Pinpoint the cell where the given text exists, returning its (x, y) midpoint coordinate. 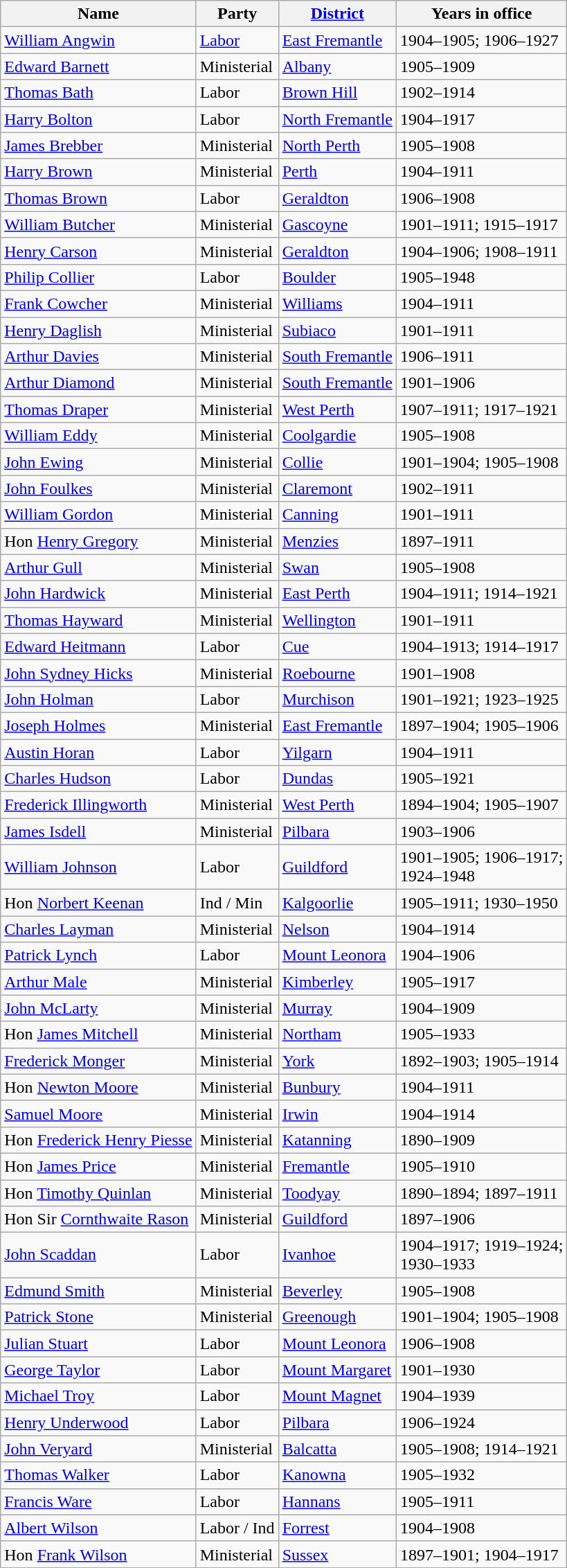
Ivanhoe (337, 1256)
Philip Collier (98, 277)
Kimberley (337, 982)
1904–1908 (482, 1528)
1897–1904; 1905–1906 (482, 725)
Yilgarn (337, 752)
Hon Newton Moore (98, 1087)
1904–1917 (482, 119)
Forrest (337, 1528)
1890–1894; 1897–1911 (482, 1192)
Frederick Monger (98, 1061)
Bunbury (337, 1087)
1905–1910 (482, 1166)
Hon James Price (98, 1166)
Hon Henry Gregory (98, 541)
William Angwin (98, 40)
Patrick Lynch (98, 955)
Nelson (337, 929)
North Perth (337, 146)
John Foulkes (98, 488)
1902–1911 (482, 488)
Michael Troy (98, 1396)
Hannans (337, 1501)
Thomas Hayward (98, 620)
Murray (337, 1008)
Henry Carson (98, 251)
Northam (337, 1034)
Kanowna (337, 1475)
Dundas (337, 779)
Hon James Mitchell (98, 1034)
1890–1909 (482, 1140)
1904–1906; 1908–1911 (482, 251)
Julian Stuart (98, 1344)
Boulder (337, 277)
John Sydney Hicks (98, 673)
John Holman (98, 699)
North Fremantle (337, 119)
Joseph Holmes (98, 725)
Edward Barnett (98, 67)
1894–1904; 1905–1907 (482, 805)
Austin Horan (98, 752)
William Johnson (98, 867)
1901–1911; 1915–1917 (482, 224)
1904–1911; 1914–1921 (482, 594)
Irwin (337, 1113)
Frank Cowcher (98, 303)
Brown Hill (337, 93)
George Taylor (98, 1370)
William Butcher (98, 224)
1897–1901; 1904–1917 (482, 1554)
Arthur Gull (98, 567)
Subiaco (337, 331)
Collie (337, 462)
Albert Wilson (98, 1528)
1904–1906 (482, 955)
Francis Ware (98, 1501)
Coolgardie (337, 436)
John Veryard (98, 1449)
James Isdell (98, 831)
Murchison (337, 699)
Harry Brown (98, 172)
Thomas Brown (98, 198)
John Ewing (98, 462)
1904–1939 (482, 1396)
1901–1906 (482, 383)
1904–1913; 1914–1917 (482, 646)
1905–1948 (482, 277)
Williams (337, 303)
Mount Margaret (337, 1370)
1897–1911 (482, 541)
Hon Frederick Henry Piesse (98, 1140)
William Eddy (98, 436)
Charles Hudson (98, 779)
Henry Daglish (98, 331)
1906–1924 (482, 1422)
1902–1914 (482, 93)
John McLarty (98, 1008)
Cue (337, 646)
East Perth (337, 594)
Years in office (482, 14)
1901–1930 (482, 1370)
Toodyay (337, 1192)
1892–1903; 1905–1914 (482, 1061)
Kalgoorlie (337, 903)
James Brebber (98, 146)
1904–1909 (482, 1008)
Swan (337, 567)
Arthur Diamond (98, 383)
Frederick Illingworth (98, 805)
Thomas Bath (98, 93)
Thomas Draper (98, 409)
Name (98, 14)
Thomas Walker (98, 1475)
1901–1908 (482, 673)
John Scaddan (98, 1256)
York (337, 1061)
Greenough (337, 1317)
Menzies (337, 541)
1901–1905; 1906–1917;1924–1948 (482, 867)
Charles Layman (98, 929)
1906–1911 (482, 357)
1897–1906 (482, 1219)
Party (237, 14)
Perth (337, 172)
John Hardwick (98, 594)
William Gordon (98, 515)
Henry Underwood (98, 1422)
Mount Magnet (337, 1396)
Hon Timothy Quinlan (98, 1192)
Hon Sir Cornthwaite Rason (98, 1219)
Ind / Min (237, 903)
Canning (337, 515)
Hon Frank Wilson (98, 1554)
1901–1921; 1923–1925 (482, 699)
1905–1932 (482, 1475)
Fremantle (337, 1166)
1905–1911 (482, 1501)
1904–1905; 1906–1927 (482, 40)
1904–1917; 1919–1924;1930–1933 (482, 1256)
1905–1909 (482, 67)
1905–1917 (482, 982)
Arthur Male (98, 982)
Gascoyne (337, 224)
District (337, 14)
Samuel Moore (98, 1113)
Claremont (337, 488)
Hon Norbert Keenan (98, 903)
Sussex (337, 1554)
Wellington (337, 620)
Labor / Ind (237, 1528)
Roebourne (337, 673)
1905–1921 (482, 779)
Katanning (337, 1140)
1903–1906 (482, 831)
Patrick Stone (98, 1317)
Harry Bolton (98, 119)
Balcatta (337, 1449)
1905–1911; 1930–1950 (482, 903)
1905–1908; 1914–1921 (482, 1449)
Edmund Smith (98, 1291)
1905–1933 (482, 1034)
1907–1911; 1917–1921 (482, 409)
Edward Heitmann (98, 646)
Albany (337, 67)
Beverley (337, 1291)
Arthur Davies (98, 357)
